Return the (X, Y) coordinate for the center point of the cell that contains the specified text.  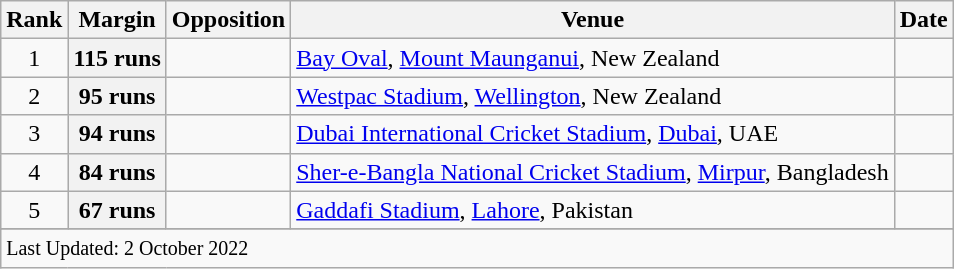
Last Updated: 2 October 2022 (478, 248)
Venue (592, 20)
Margin (117, 20)
5 (34, 210)
Date (924, 20)
Opposition (228, 20)
3 (34, 134)
Sher-e-Bangla National Cricket Stadium, Mirpur, Bangladesh (592, 172)
67 runs (117, 210)
95 runs (117, 96)
94 runs (117, 134)
Rank (34, 20)
Westpac Stadium, Wellington, New Zealand (592, 96)
4 (34, 172)
Gaddafi Stadium, Lahore, Pakistan (592, 210)
Dubai International Cricket Stadium, Dubai, UAE (592, 134)
2 (34, 96)
1 (34, 58)
Bay Oval, Mount Maunganui, New Zealand (592, 58)
115 runs (117, 58)
84 runs (117, 172)
